Identify which cell holds the provided text, then report its (X, Y) central coordinate. 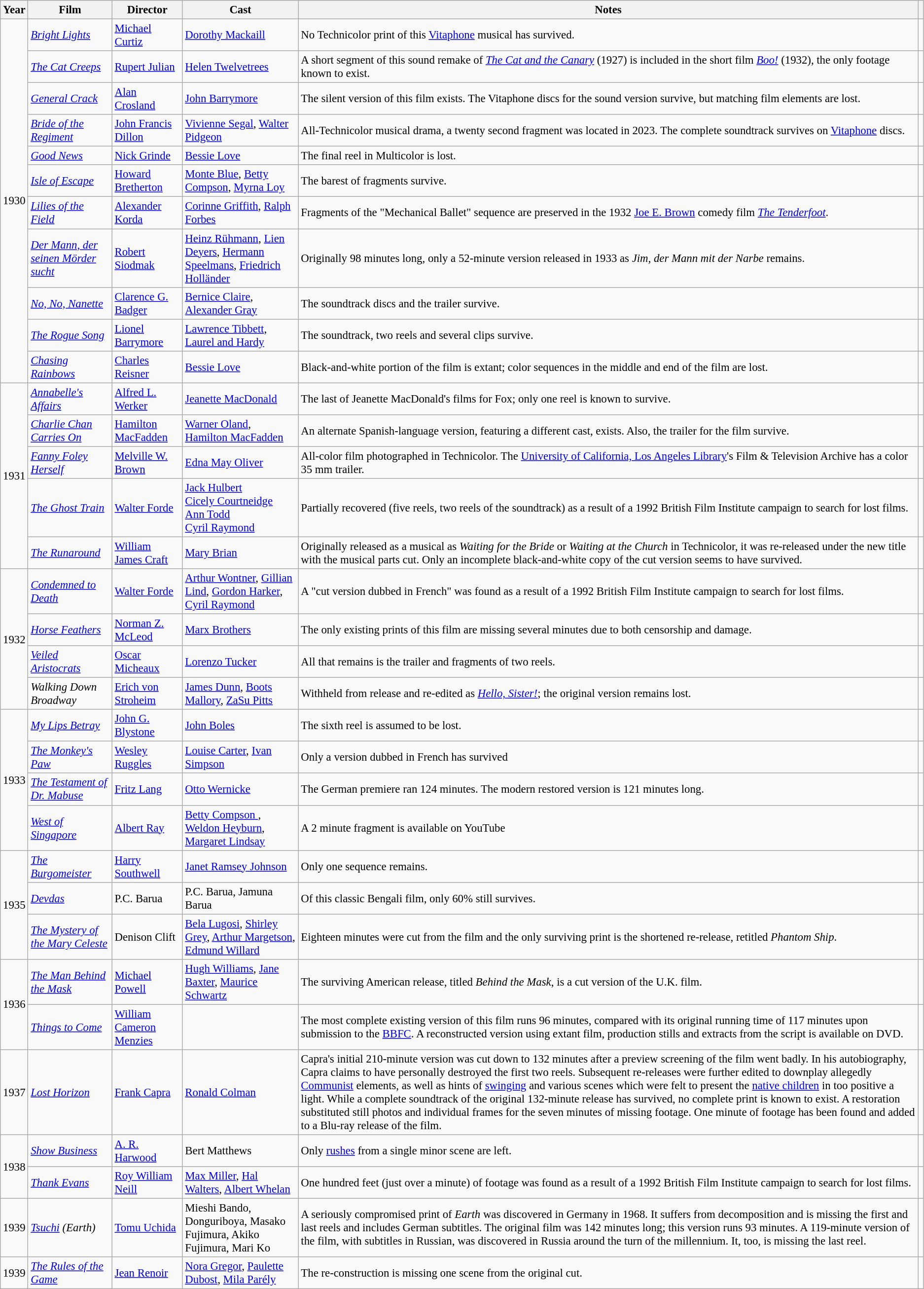
Clarence G. Badger (147, 303)
Only one sequence remains. (608, 866)
The re-construction is missing one scene from the original cut. (608, 1273)
Hamilton MacFadden (147, 431)
Lionel Barrymore (147, 335)
Alan Crosland (147, 99)
Rupert Julian (147, 67)
All that remains is the trailer and fragments of two reels. (608, 662)
Erich von Stroheim (147, 694)
Oscar Micheaux (147, 662)
All-Technicolor musical drama, a twenty second fragment was located in 2023. The complete soundtrack survives on Vitaphone discs. (608, 130)
Roy William Neill (147, 1183)
1930 (14, 201)
Tsuchi (Earth) (70, 1228)
The Burgomeister (70, 866)
Tomu Uchida (147, 1228)
Otto Wernicke (241, 789)
Director (147, 10)
The Ghost Train (70, 508)
1936 (14, 1004)
Show Business (70, 1150)
Withheld from release and re-edited as Hello, Sister!; the original version remains lost. (608, 694)
Things to Come (70, 1027)
1937 (14, 1092)
Betty Compson , Weldon Heyburn, Margaret Lindsay (241, 828)
The barest of fragments survive. (608, 181)
Jack HulbertCicely CourtneidgeAnn ToddCyril Raymond (241, 508)
Good News (70, 156)
The final reel in Multicolor is lost. (608, 156)
1932 (14, 639)
Marx Brothers (241, 630)
One hundred feet (just over a minute) of footage was found as a result of a 1992 British Film Institute campaign to search for lost films. (608, 1183)
Walking Down Broadway (70, 694)
West of Singapore (70, 828)
Robert Siodmak (147, 258)
The only existing prints of this film are missing several minutes due to both censorship and damage. (608, 630)
Fragments of the "Mechanical Ballet" sequence are preserved in the 1932 Joe E. Brown comedy film The Tenderfoot. (608, 213)
An alternate Spanish-language version, featuring a different cast, exists. Also, the trailer for the film survive. (608, 431)
The Testament of Dr. Mabuse (70, 789)
Nora Gregor, Paulette Dubost, Mila Parély (241, 1273)
All-color film photographed in Technicolor. The University of California, Los Angeles Library's Film & Television Archive has a color 35 mm trailer. (608, 463)
A "cut version dubbed in French" was found as a result of a 1992 British Film Institute campaign to search for lost films. (608, 591)
John Barrymore (241, 99)
Lorenzo Tucker (241, 662)
Partially recovered (five reels, two reels of the soundtrack) as a result of a 1992 British Film Institute campaign to search for lost films. (608, 508)
Fanny Foley Herself (70, 463)
The Cat Creeps (70, 67)
The soundtrack, two reels and several clips survive. (608, 335)
P.C. Barua (147, 898)
Norman Z. McLeod (147, 630)
The soundtrack discs and the trailer survive. (608, 303)
Bela Lugosi, Shirley Grey, Arthur Margetson, Edmund Willard (241, 937)
Lost Horizon (70, 1092)
Dorothy Mackaill (241, 36)
Janet Ramsey Johnson (241, 866)
John Boles (241, 725)
Originally 98 minutes long, only a 52-minute version released in 1933 as Jim, der Mann mit der Narbe remains. (608, 258)
The last of Jeanette MacDonald's films for Fox; only one reel is known to survive. (608, 399)
Horse Feathers (70, 630)
Howard Bretherton (147, 181)
Black-and-white portion of the film is extant; color sequences in the middle and end of the film are lost. (608, 367)
Bright Lights (70, 36)
The Man Behind the Mask (70, 982)
Helen Twelvetrees (241, 67)
Alfred L. Werker (147, 399)
Bride of the Regiment (70, 130)
Der Mann, der seinen Mörder sucht (70, 258)
Chasing Rainbows (70, 367)
The Mystery of the Mary Celeste (70, 937)
Warner Oland, Hamilton MacFadden (241, 431)
John G. Blystone (147, 725)
1938 (14, 1166)
Bert Matthews (241, 1150)
Heinz Rühmann, Lien Deyers, Hermann Speelmans, Friedrich Holländer (241, 258)
A short segment of this sound remake of The Cat and the Canary (1927) is included in the short film Boo! (1932), the only footage known to exist. (608, 67)
The German premiere ran 124 minutes. The modern restored version is 121 minutes long. (608, 789)
Year (14, 10)
Denison Clift (147, 937)
Hugh Williams, Jane Baxter, Maurice Schwartz (241, 982)
Ronald Colman (241, 1092)
The Monkey's Paw (70, 758)
1935 (14, 905)
Veiled Aristocrats (70, 662)
The Rogue Song (70, 335)
Mieshi Bando, Donguriboya, Masako Fujimura, Akiko Fujimura, Mari Ko (241, 1228)
James Dunn, Boots Mallory, ZaSu Pitts (241, 694)
William Cameron Menzies (147, 1027)
Nick Grinde (147, 156)
William James Craft (147, 552)
Harry Southwell (147, 866)
Condemned to Death (70, 591)
Annabelle's Affairs (70, 399)
Bernice Claire, Alexander Gray (241, 303)
Charlie Chan Carries On (70, 431)
P.C. Barua, Jamuna Barua (241, 898)
1933 (14, 779)
1931 (14, 476)
The Runaround (70, 552)
Michael Curtiz (147, 36)
My Lips Betray (70, 725)
The sixth reel is assumed to be lost. (608, 725)
Only rushes from a single minor scene are left. (608, 1150)
Mary Brian (241, 552)
No, No, Nanette (70, 303)
Jeanette MacDonald (241, 399)
The silent version of this film exists. The Vitaphone discs for the sound version survive, but matching film elements are lost. (608, 99)
Louise Carter, Ivan Simpson (241, 758)
Lilies of the Field (70, 213)
Corinne Griffith, Ralph Forbes (241, 213)
John Francis Dillon (147, 130)
Film (70, 10)
Albert Ray (147, 828)
Alexander Korda (147, 213)
Thank Evans (70, 1183)
Isle of Escape (70, 181)
Devdas (70, 898)
Wesley Ruggles (147, 758)
Cast (241, 10)
The Rules of the Game (70, 1273)
Of this classic Bengali film, only 60% still survives. (608, 898)
Monte Blue, Betty Compson, Myrna Loy (241, 181)
Only a version dubbed in French has survived (608, 758)
Eighteen minutes were cut from the film and the only surviving print is the shortened re-release, retitled Phantom Ship. (608, 937)
A 2 minute fragment is available on YouTube (608, 828)
Lawrence Tibbett, Laurel and Hardy (241, 335)
Vivienne Segal, Walter Pidgeon (241, 130)
The surviving American release, titled Behind the Mask, is a cut version of the U.K. film. (608, 982)
Fritz Lang (147, 789)
Arthur Wontner, Gillian Lind, Gordon Harker, Cyril Raymond (241, 591)
Jean Renoir (147, 1273)
Michael Powell (147, 982)
Frank Capra (147, 1092)
No Technicolor print of this Vitaphone musical has survived. (608, 36)
Max Miller, Hal Walters, Albert Whelan (241, 1183)
Charles Reisner (147, 367)
Notes (608, 10)
General Crack (70, 99)
Edna May Oliver (241, 463)
Melville W. Brown (147, 463)
A. R. Harwood (147, 1150)
